Locate the cell with the specified text and output its [x, y] center coordinate. 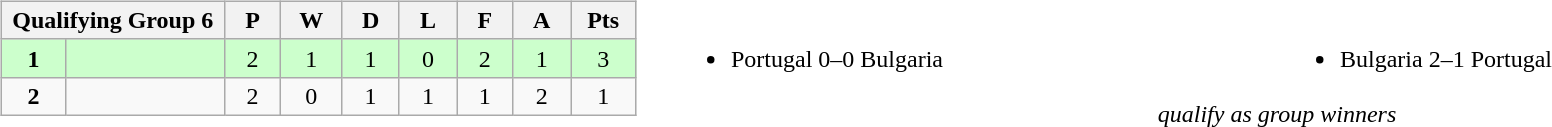
Pts [604, 20]
P [252, 20]
L [428, 20]
A [542, 20]
Qualifying Group 6 [112, 20]
W [312, 20]
D [371, 20]
3 [604, 58]
F [485, 20]
